Detect which cell encompasses the target text, then output its [X, Y] center coordinate. 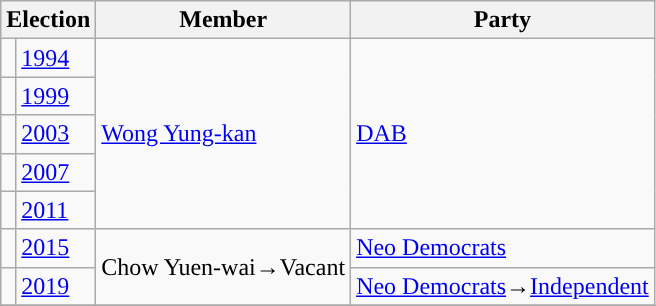
Wong Yung-kan [224, 134]
Chow Yuen-wai→Vacant [224, 267]
Neo Democrats→Independent [503, 286]
Election [48, 20]
Member [224, 20]
DAB [503, 134]
2007 [56, 172]
Party [503, 20]
2011 [56, 210]
2019 [56, 286]
2003 [56, 134]
1994 [56, 58]
Neo Democrats [503, 248]
1999 [56, 96]
2015 [56, 248]
